Pinpoint the cell where the given text exists, returning its [x, y] midpoint coordinate. 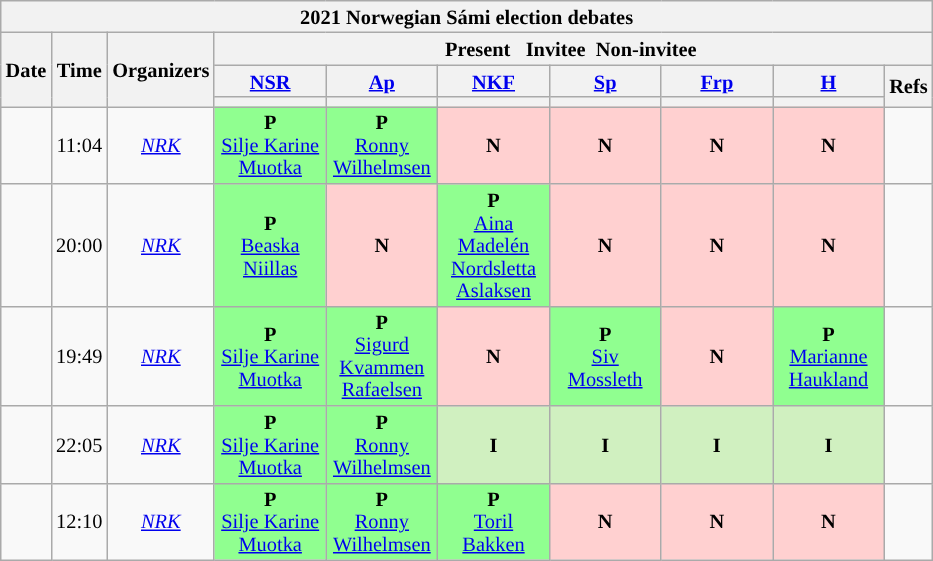
11:04 [79, 144]
12:10 [79, 522]
PToril Bakken [494, 522]
NKF [494, 81]
19:49 [79, 356]
Organizers [160, 69]
H [829, 81]
Refs [908, 86]
Sp [605, 81]
PSigurd Kvammen Rafaelsen [382, 356]
22:05 [79, 444]
Time [79, 69]
NSR [270, 81]
PSiv Mossleth [605, 356]
Ap [382, 81]
PMarianne Haukland [829, 356]
Present Invitee Non-invitee [573, 48]
Date [26, 69]
PBeaska Niillas [270, 245]
2021 Norwegian Sámi election debates [467, 16]
Frp [717, 81]
20:00 [79, 245]
PAina Madelén Nordsletta Aslaksen [494, 245]
